Output the (x, y) coordinate of the center of the cell containing the given text.  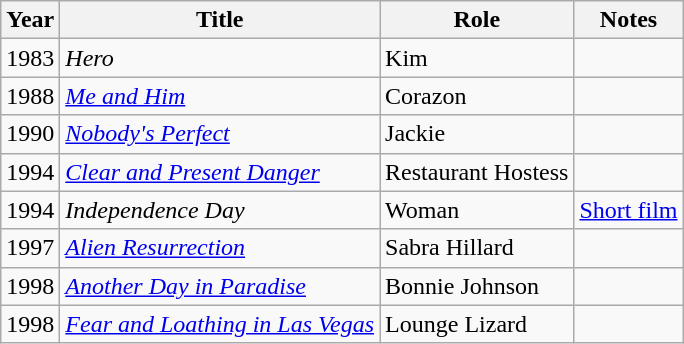
1990 (30, 134)
Corazon (477, 96)
1988 (30, 96)
Lounge Lizard (477, 324)
Notes (628, 20)
Bonnie Johnson (477, 286)
Title (220, 20)
Nobody's Perfect (220, 134)
Clear and Present Danger (220, 172)
Sabra Hillard (477, 248)
Short film (628, 210)
Another Day in Paradise (220, 286)
1983 (30, 58)
Alien Resurrection (220, 248)
Year (30, 20)
Kim (477, 58)
Independence Day (220, 210)
Role (477, 20)
Woman (477, 210)
Jackie (477, 134)
Me and Him (220, 96)
Fear and Loathing in Las Vegas (220, 324)
Restaurant Hostess (477, 172)
1997 (30, 248)
Hero (220, 58)
